Locate the cell with the specified text and output its [X, Y] center coordinate. 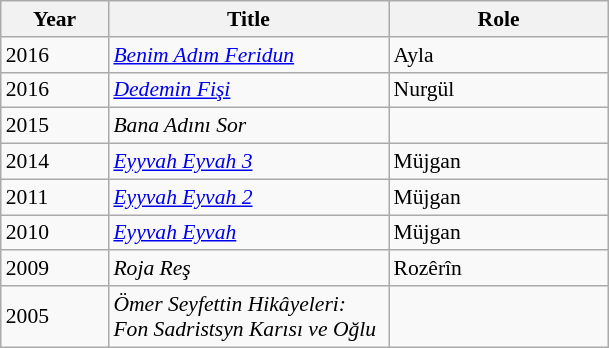
Bana Adını Sor [248, 126]
2009 [55, 269]
Ömer Seyfettin Hikâyeleri: Fon Sadristsyn Karısı ve Oğlu [248, 316]
2005 [55, 316]
Year [55, 19]
2014 [55, 162]
Dedemin Fişi [248, 90]
Ayla [498, 55]
Benim Adım Feridun [248, 55]
Nurgül [498, 90]
Eyyvah Eyvah [248, 233]
Eyyvah Eyvah 3 [248, 162]
Roja Reş [248, 269]
2011 [55, 197]
2015 [55, 126]
Role [498, 19]
2010 [55, 233]
Eyyvah Eyvah 2 [248, 197]
Rozêrîn [498, 269]
Title [248, 19]
